From the cell containing the given text, extract its center point as (X, Y) coordinate. 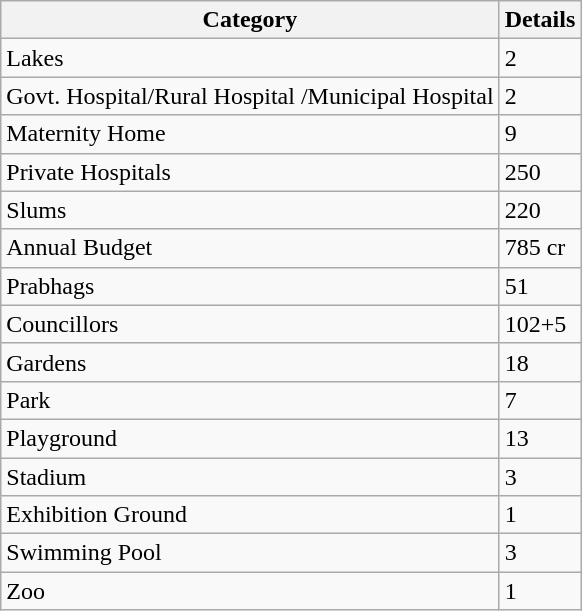
Details (540, 20)
Annual Budget (250, 248)
785 cr (540, 248)
Swimming Pool (250, 553)
Playground (250, 438)
51 (540, 286)
9 (540, 134)
Park (250, 400)
Prabhags (250, 286)
Lakes (250, 58)
220 (540, 210)
Govt. Hospital/Rural Hospital /Municipal Hospital (250, 96)
Councillors (250, 324)
102+5 (540, 324)
Private Hospitals (250, 172)
Zoo (250, 591)
Stadium (250, 477)
Exhibition Ground (250, 515)
18 (540, 362)
Slums (250, 210)
Category (250, 20)
Gardens (250, 362)
Maternity Home (250, 134)
13 (540, 438)
250 (540, 172)
7 (540, 400)
